Return the (x, y) coordinate for the center point of the cell that contains the specified text.  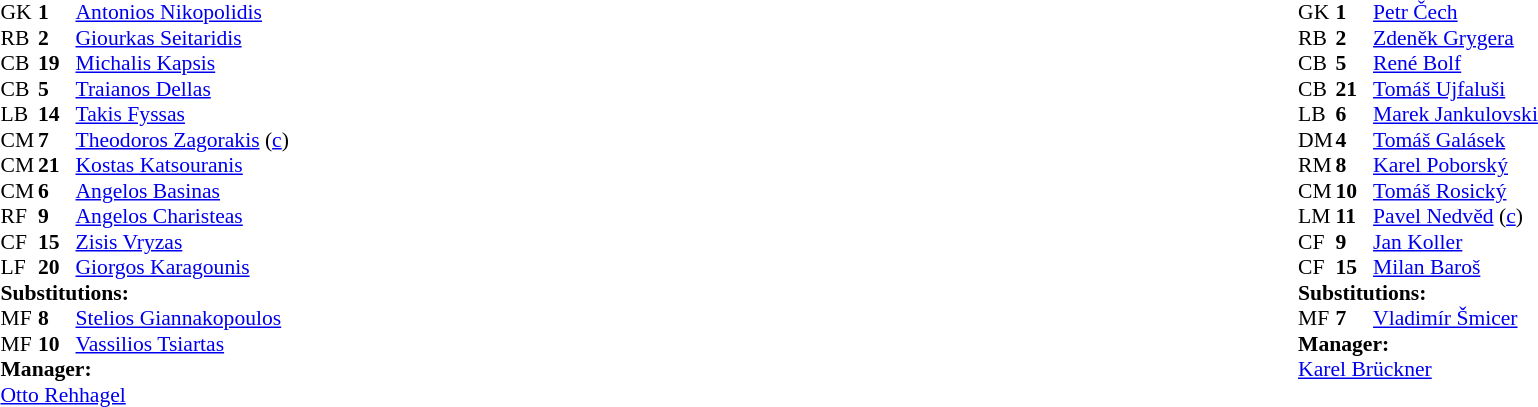
Jan Koller (1456, 242)
Giorgos Karagounis (182, 267)
Karel Brückner (1418, 369)
Zisis Vryzas (182, 242)
Tomáš Rosický (1456, 191)
Tomáš Galásek (1456, 140)
DM (1317, 140)
Angelos Basinas (182, 191)
Pavel Nedvěd (c) (1456, 217)
RM (1317, 165)
LF (19, 267)
4 (1355, 140)
19 (57, 63)
LM (1317, 217)
Karel Poborský (1456, 165)
Kostas Katsouranis (182, 165)
Vladimír Šmicer (1456, 319)
Michalis Kapsis (182, 63)
Stelios Giannakopoulos (182, 319)
Vassilios Tsiartas (182, 344)
Zdeněk Grygera (1456, 38)
Tomáš Ujfaluši (1456, 89)
Theodoros Zagorakis (c) (182, 140)
14 (57, 115)
René Bolf (1456, 63)
Angelos Charisteas (182, 217)
Giourkas Seitaridis (182, 38)
Antonios Nikopolidis (182, 13)
20 (57, 267)
Milan Baroš (1456, 267)
RF (19, 217)
11 (1355, 217)
Traianos Dellas (182, 89)
Marek Jankulovski (1456, 115)
Petr Čech (1456, 13)
Takis Fyssas (182, 115)
